Extract the [X, Y] coordinate from the center of the cell holding the provided text.  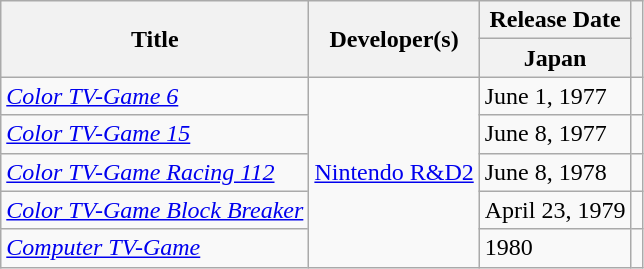
Release Date [555, 20]
Title [155, 39]
Computer TV-Game [155, 248]
Nintendo R&D2 [394, 172]
June 8, 1978 [555, 172]
1980 [555, 248]
Color TV-Game Racing 112 [155, 172]
April 23, 1979 [555, 210]
Color TV-Game Block Breaker [155, 210]
June 8, 1977 [555, 134]
Developer(s) [394, 39]
Color TV-Game 15 [155, 134]
June 1, 1977 [555, 96]
Japan [555, 58]
Color TV-Game 6 [155, 96]
